Detect which cell encompasses the target text, then output its [X, Y] center coordinate. 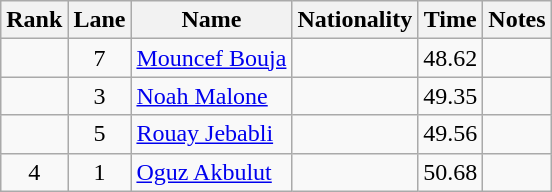
3 [100, 96]
48.62 [450, 58]
Time [450, 20]
Noah Malone [212, 96]
49.56 [450, 134]
4 [34, 172]
Lane [100, 20]
Oguz Akbulut [212, 172]
Mouncef Bouja [212, 58]
49.35 [450, 96]
Rank [34, 20]
Nationality [355, 20]
5 [100, 134]
1 [100, 172]
Name [212, 20]
Rouay Jebabli [212, 134]
Notes [517, 20]
7 [100, 58]
50.68 [450, 172]
